Return the (x, y) coordinate for the center point of the cell that contains the specified text.  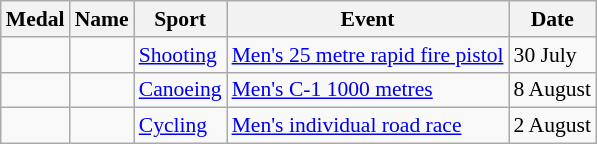
Event (368, 19)
Men's C-1 1000 metres (368, 90)
Date (552, 19)
Name (102, 19)
Men's individual road race (368, 126)
Men's 25 metre rapid fire pistol (368, 55)
Cycling (180, 126)
30 July (552, 55)
8 August (552, 90)
Canoeing (180, 90)
2 August (552, 126)
Sport (180, 19)
Shooting (180, 55)
Medal (36, 19)
